For the text-containing cell, return its midpoint in (X, Y) coordinate format. 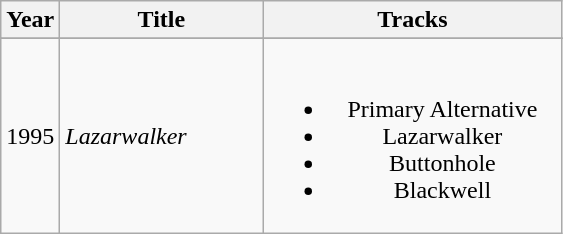
Year (30, 20)
1995 (30, 136)
Lazarwalker (162, 136)
Primary AlternativeLazarwalkerButtonholeBlackwell (412, 136)
Title (162, 20)
Tracks (412, 20)
